Identify which cell holds the provided text, then report its [x, y] central coordinate. 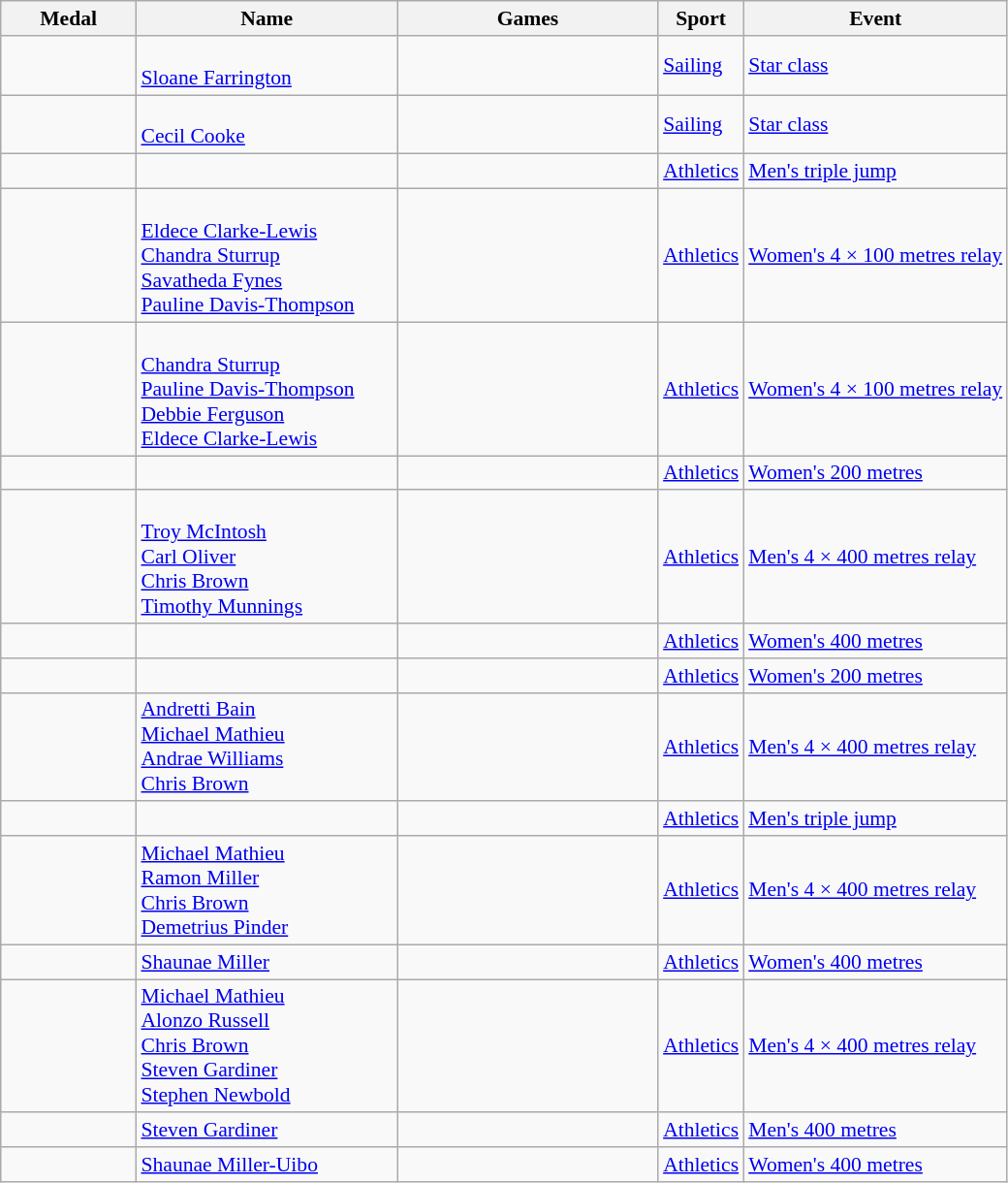
Shaunae Miller [266, 962]
Sport [701, 18]
Name [266, 18]
Medal [69, 18]
Games [527, 18]
Troy McIntoshCarl OliverChris BrownTimothy Munnings [266, 558]
Shaunae Miller-Uibo [266, 1165]
Andretti BainMichael MathieuAndrae WilliamsChris Brown [266, 747]
Cecil Cooke [266, 124]
Event [875, 18]
Eldece Clarke-LewisChandra SturrupSavatheda FynesPauline Davis-Thompson [266, 256]
Steven Gardiner [266, 1131]
Sloane Farrington [266, 66]
Men's 400 metres [875, 1131]
Chandra SturrupPauline Davis-ThompsonDebbie FergusonEldece Clarke-Lewis [266, 389]
Michael MathieuRamon MillerChris BrownDemetrius Pinder [266, 890]
Michael MathieuAlonzo RussellChris BrownSteven Gardiner Stephen Newbold [266, 1046]
